Output the [X, Y] coordinate of the center of the cell containing the given text.  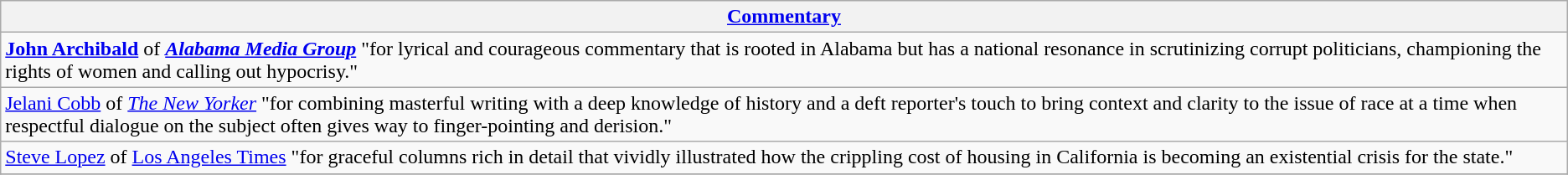
Commentary [784, 17]
